From the cell containing the given text, extract its center point as [X, Y] coordinate. 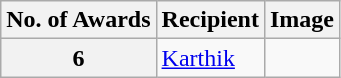
Karthik [210, 58]
Recipient [210, 20]
6 [78, 58]
No. of Awards [78, 20]
Image [302, 20]
